Search for the cell housing the specified text and yield its (x, y) center coordinate. 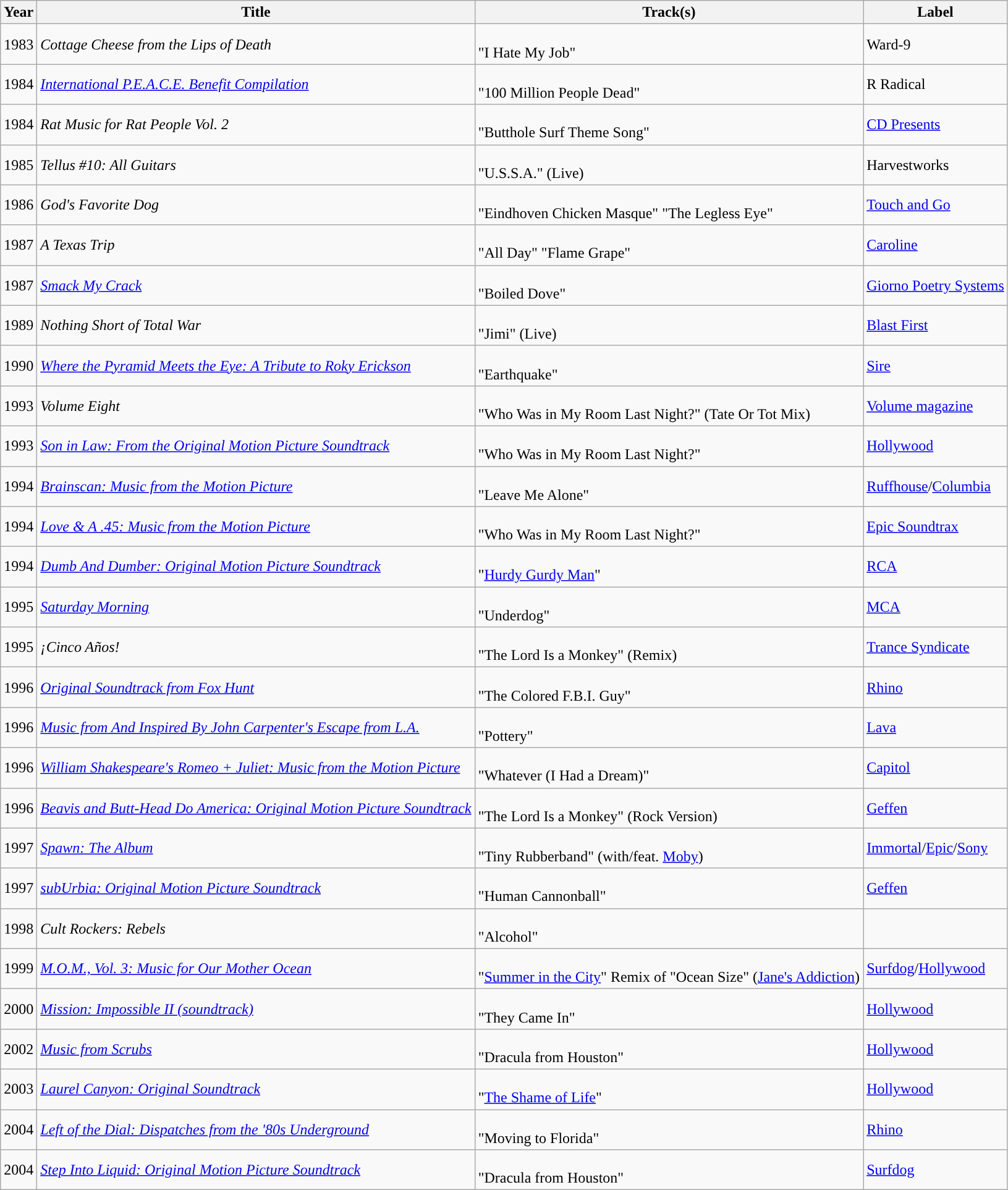
"Butthole Surf Theme Song" (669, 125)
Immortal/Epic/Sony (936, 848)
subUrbia: Original Motion Picture Soundtrack (256, 888)
Cottage Cheese from the Lips of Death (256, 44)
A Texas Trip (256, 245)
"They Came In" (669, 1008)
"Boiled Dove" (669, 285)
1998 (19, 928)
"Alcohol" (669, 928)
Laurel Canyon: Original Soundtrack (256, 1089)
Year (19, 12)
2000 (19, 1008)
William Shakespeare's Romeo + Juliet: Music from the Motion Picture (256, 767)
Volume Eight (256, 405)
Step Into Liquid: Original Motion Picture Soundtrack (256, 1170)
Nothing Short of Total War (256, 325)
Brainscan: Music from the Motion Picture (256, 486)
Son in Law: From the Original Motion Picture Soundtrack (256, 446)
CD Presents (936, 125)
¡Cinco Años! (256, 648)
1983 (19, 44)
"Hurdy Gurdy Man" (669, 567)
Surfdog/Hollywood (936, 969)
1989 (19, 325)
"Summer in the City" Remix of "Ocean Size" (Jane's Addiction) (669, 969)
MCA (936, 607)
Surfdog (936, 1170)
"Earthquake" (669, 366)
Label (936, 12)
Saturday Morning (256, 607)
2003 (19, 1089)
"Underdog" (669, 607)
"Human Cannonball" (669, 888)
"Moving to Florida" (669, 1129)
Caroline (936, 245)
Touch and Go (936, 205)
Sire (936, 366)
Blast First (936, 325)
Ruffhouse/Columbia (936, 486)
"100 Million People Dead" (669, 84)
"The Colored F.B.I. Guy" (669, 687)
Music from Scrubs (256, 1049)
Rat Music for Rat People Vol. 2 (256, 125)
Track(s) (669, 12)
Tellus #10: All Guitars (256, 164)
"Jimi" (Live) (669, 325)
Spawn: The Album (256, 848)
M.O.M., Vol. 3: Music for Our Mother Ocean (256, 969)
"The Lord Is a Monkey" (Remix) (669, 648)
"Pottery" (669, 728)
"I Hate My Job" (669, 44)
Smack My Crack (256, 285)
"Who Was in My Room Last Night?" (Tate Or Tot Mix) (669, 405)
"The Shame of Life" (669, 1089)
"Whatever (I Had a Dream)" (669, 767)
"All Day" "Flame Grape" (669, 245)
R Radical (936, 84)
1990 (19, 366)
Mission: Impossible II (soundtrack) (256, 1008)
Capitol (936, 767)
Original Soundtrack from Fox Hunt (256, 687)
Volume magazine (936, 405)
Left of the Dial: Dispatches from the '80s Underground (256, 1129)
RCA (936, 567)
Giorno Poetry Systems (936, 285)
Lava (936, 728)
Harvestworks (936, 164)
Cult Rockers: Rebels (256, 928)
"Eindhoven Chicken Masque" "The Legless Eye" (669, 205)
God's Favorite Dog (256, 205)
"U.S.S.A." (Live) (669, 164)
Trance Syndicate (936, 648)
Ward-9 (936, 44)
Beavis and Butt-Head Do America: Original Motion Picture Soundtrack (256, 808)
Love & A .45: Music from the Motion Picture (256, 526)
"The Lord Is a Monkey" (Rock Version) (669, 808)
Music from And Inspired By John Carpenter's Escape from L.A. (256, 728)
International P.E.A.C.E. Benefit Compilation (256, 84)
2002 (19, 1049)
Where the Pyramid Meets the Eye: A Tribute to Roky Erickson (256, 366)
1986 (19, 205)
"Leave Me Alone" (669, 486)
Dumb And Dumber: Original Motion Picture Soundtrack (256, 567)
1985 (19, 164)
1999 (19, 969)
Title (256, 12)
Epic Soundtrax (936, 526)
"Tiny Rubberband" (with/feat. Moby) (669, 848)
